Pinpoint the cell where the given text exists, returning its [X, Y] midpoint coordinate. 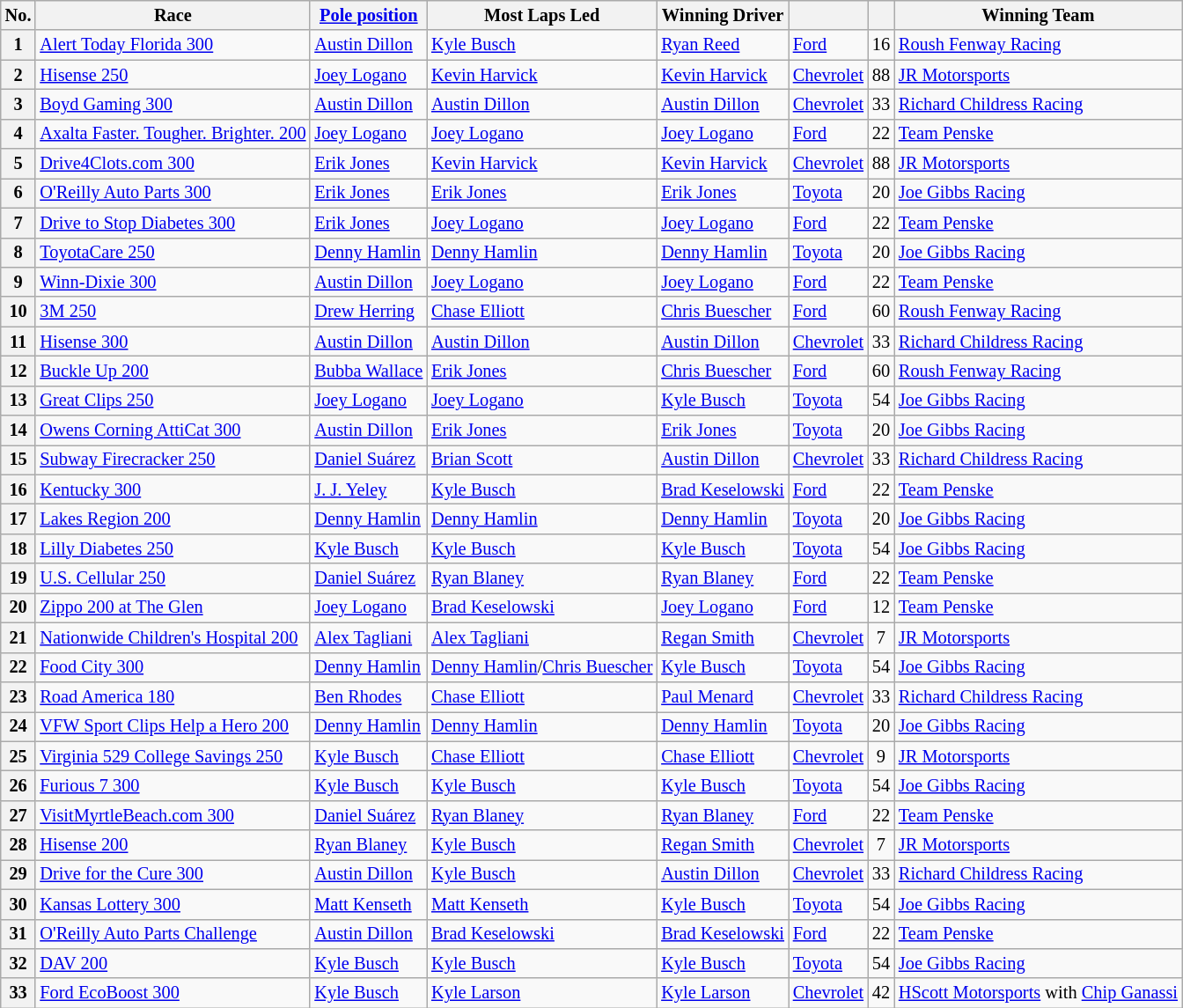
29 [18, 874]
Pole position [368, 15]
Drive for the Cure 300 [173, 874]
Winning Driver [723, 15]
Drew Herring [368, 312]
Kansas Lottery 300 [173, 904]
14 [18, 430]
Nationwide Children's Hospital 200 [173, 637]
1 [18, 45]
Most Laps Led [542, 15]
Alert Today Florida 300 [173, 45]
O'Reilly Auto Parts Challenge [173, 934]
6 [18, 193]
Ryan Reed [723, 45]
Hisense 200 [173, 845]
Race [173, 15]
Lakes Region 200 [173, 519]
11 [18, 342]
30 [18, 904]
No. [18, 15]
13 [18, 401]
Furious 7 300 [173, 785]
Road America 180 [173, 696]
Brian Scott [542, 460]
Owens Corning AttiCat 300 [173, 430]
Hisense 300 [173, 342]
Drive4Clots.com 300 [173, 164]
Paul Menard [723, 696]
3M 250 [173, 312]
21 [18, 637]
27 [18, 815]
19 [18, 578]
VisitMyrtleBeach.com 300 [173, 815]
28 [18, 845]
3 [18, 104]
U.S. Cellular 250 [173, 578]
ToyotaCare 250 [173, 253]
Buckle Up 200 [173, 371]
25 [18, 756]
Winn-Dixie 300 [173, 282]
23 [18, 696]
Boyd Gaming 300 [173, 104]
10 [18, 312]
4 [18, 134]
O'Reilly Auto Parts 300 [173, 193]
Food City 300 [173, 667]
Lilly Diabetes 250 [173, 548]
HScott Motorsports with Chip Ganassi [1039, 993]
Drive to Stop Diabetes 300 [173, 223]
42 [881, 993]
15 [18, 460]
Ford EcoBoost 300 [173, 993]
Subway Firecracker 250 [173, 460]
Zippo 200 at The Glen [173, 607]
32 [18, 963]
5 [18, 164]
Bubba Wallace [368, 371]
8 [18, 253]
Denny Hamlin/Chris Buescher [542, 667]
Ben Rhodes [368, 696]
31 [18, 934]
2 [18, 75]
Great Clips 250 [173, 401]
24 [18, 726]
VFW Sport Clips Help a Hero 200 [173, 726]
18 [18, 548]
Kentucky 300 [173, 489]
Virginia 529 College Savings 250 [173, 756]
26 [18, 785]
DAV 200 [173, 963]
17 [18, 519]
Axalta Faster. Tougher. Brighter. 200 [173, 134]
J. J. Yeley [368, 489]
Winning Team [1039, 15]
Hisense 250 [173, 75]
